Pinpoint the cell where the given text exists, returning its (X, Y) midpoint coordinate. 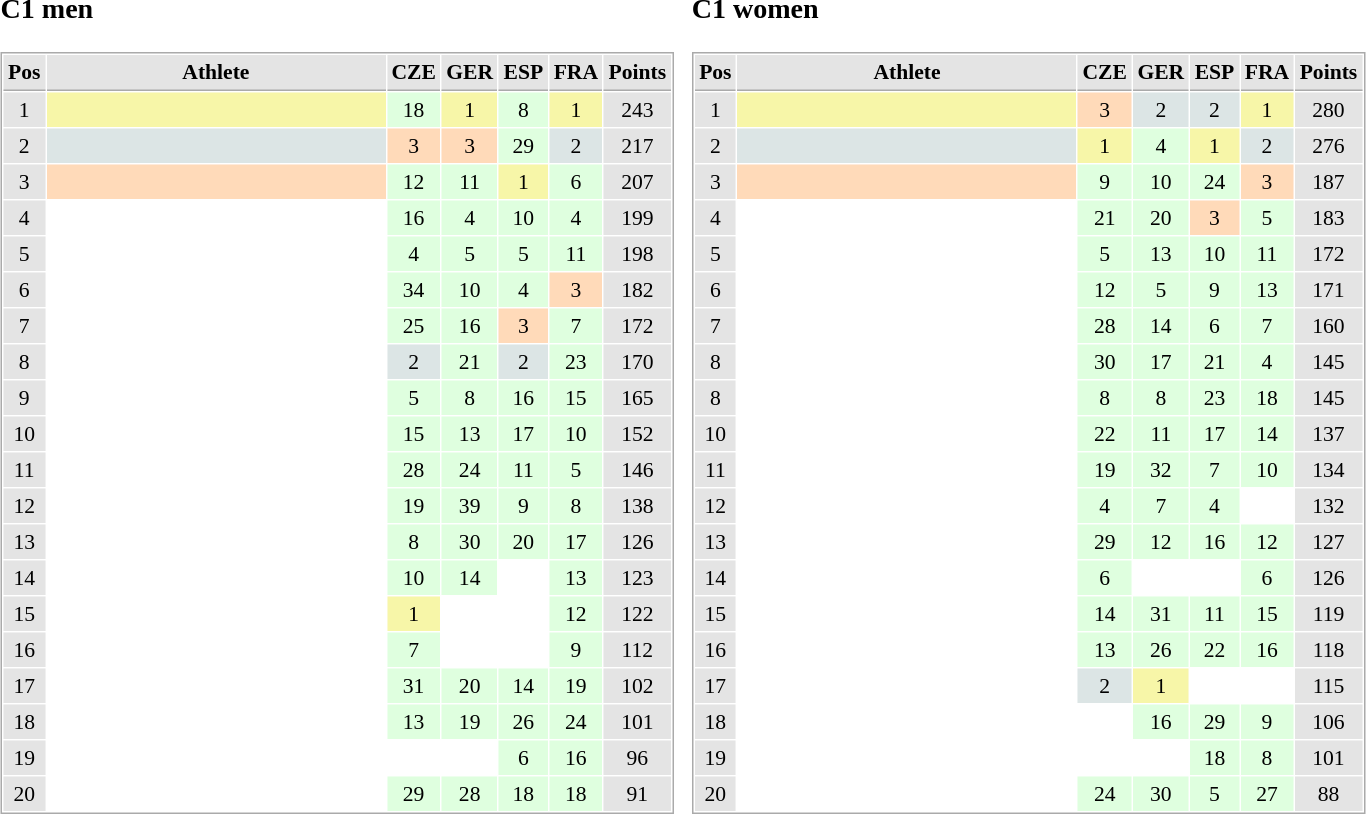
198 (638, 254)
134 (1328, 470)
187 (1328, 182)
34 (414, 290)
27 (1266, 794)
127 (1328, 542)
183 (1328, 218)
138 (638, 506)
88 (1328, 794)
207 (638, 182)
102 (638, 686)
152 (638, 434)
96 (638, 758)
122 (638, 614)
123 (638, 578)
280 (1328, 110)
170 (638, 362)
39 (470, 506)
118 (1328, 650)
112 (638, 650)
132 (1328, 506)
146 (638, 470)
106 (1328, 722)
32 (1161, 470)
199 (638, 218)
182 (638, 290)
217 (638, 146)
160 (1328, 326)
137 (1328, 434)
119 (1328, 614)
25 (414, 326)
115 (1328, 686)
165 (638, 398)
91 (638, 794)
243 (638, 110)
171 (1328, 290)
276 (1328, 146)
